Return [X, Y] of the center of cell containing provided text 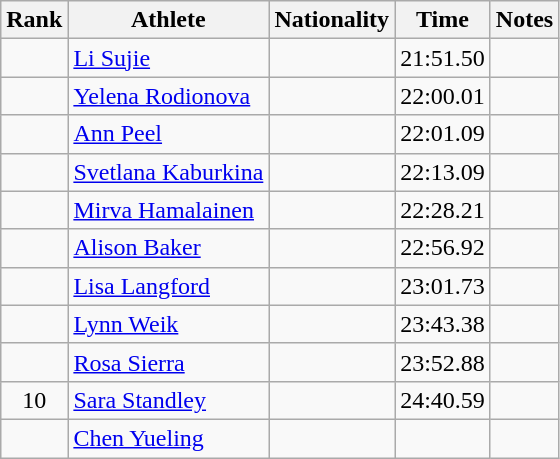
Nationality [332, 20]
10 [34, 400]
Lisa Langford [168, 286]
Chen Yueling [168, 438]
Time [443, 20]
22:01.09 [443, 134]
Rank [34, 20]
Alison Baker [168, 248]
Li Sujie [168, 58]
Svetlana Kaburkina [168, 172]
22:28.21 [443, 210]
22:13.09 [443, 172]
Lynn Weik [168, 324]
Mirva Hamalainen [168, 210]
23:52.88 [443, 362]
21:51.50 [443, 58]
Sara Standley [168, 400]
23:01.73 [443, 286]
Athlete [168, 20]
22:56.92 [443, 248]
23:43.38 [443, 324]
24:40.59 [443, 400]
22:00.01 [443, 96]
Ann Peel [168, 134]
Yelena Rodionova [168, 96]
Rosa Sierra [168, 362]
Notes [524, 20]
